Detect which cell encompasses the target text, then output its [x, y] center coordinate. 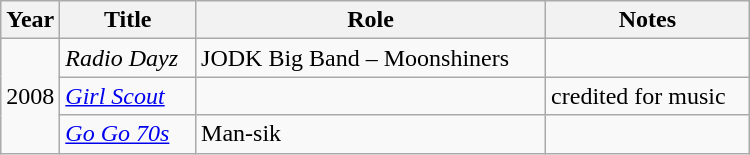
Title [128, 20]
Year [30, 20]
Radio Dayz [128, 58]
JODK Big Band – Moonshiners [371, 58]
Role [371, 20]
Girl Scout [128, 96]
Go Go 70s [128, 134]
credited for music [648, 96]
Notes [648, 20]
Man-sik [371, 134]
2008 [30, 96]
